Detect which cell encompasses the target text, then output its (x, y) center coordinate. 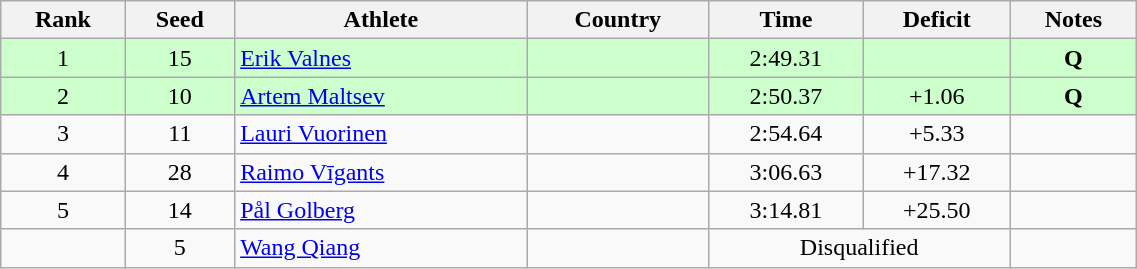
2:50.37 (786, 96)
Raimo Vīgants (382, 172)
2:54.64 (786, 134)
Lauri Vuorinen (382, 134)
2 (63, 96)
Athlete (382, 20)
Seed (180, 20)
28 (180, 172)
3 (63, 134)
10 (180, 96)
Pål Golberg (382, 210)
3:06.63 (786, 172)
+1.06 (937, 96)
11 (180, 134)
+17.32 (937, 172)
Erik Valnes (382, 58)
Time (786, 20)
+25.50 (937, 210)
Disqualified (859, 248)
14 (180, 210)
Deficit (937, 20)
3:14.81 (786, 210)
15 (180, 58)
Rank (63, 20)
Notes (1074, 20)
Wang Qiang (382, 248)
4 (63, 172)
1 (63, 58)
2:49.31 (786, 58)
Country (618, 20)
Artem Maltsev (382, 96)
+5.33 (937, 134)
